Extract the (X, Y) coordinate from the center of the cell holding the provided text.  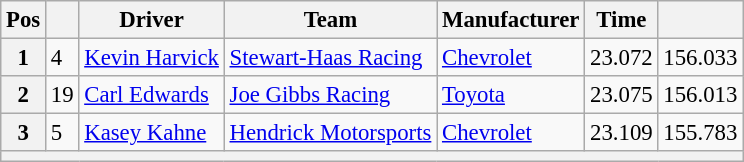
Carl Edwards (152, 95)
155.783 (700, 133)
4 (62, 58)
23.109 (622, 133)
23.075 (622, 95)
3 (24, 133)
156.013 (700, 95)
23.072 (622, 58)
Kasey Kahne (152, 133)
Stewart-Haas Racing (330, 58)
Toyota (511, 95)
Kevin Harvick (152, 58)
Manufacturer (511, 20)
Pos (24, 20)
Team (330, 20)
Time (622, 20)
19 (62, 95)
156.033 (700, 58)
5 (62, 133)
Joe Gibbs Racing (330, 95)
Driver (152, 20)
1 (24, 58)
Hendrick Motorsports (330, 133)
2 (24, 95)
